Return [x, y] of the center of cell containing provided text 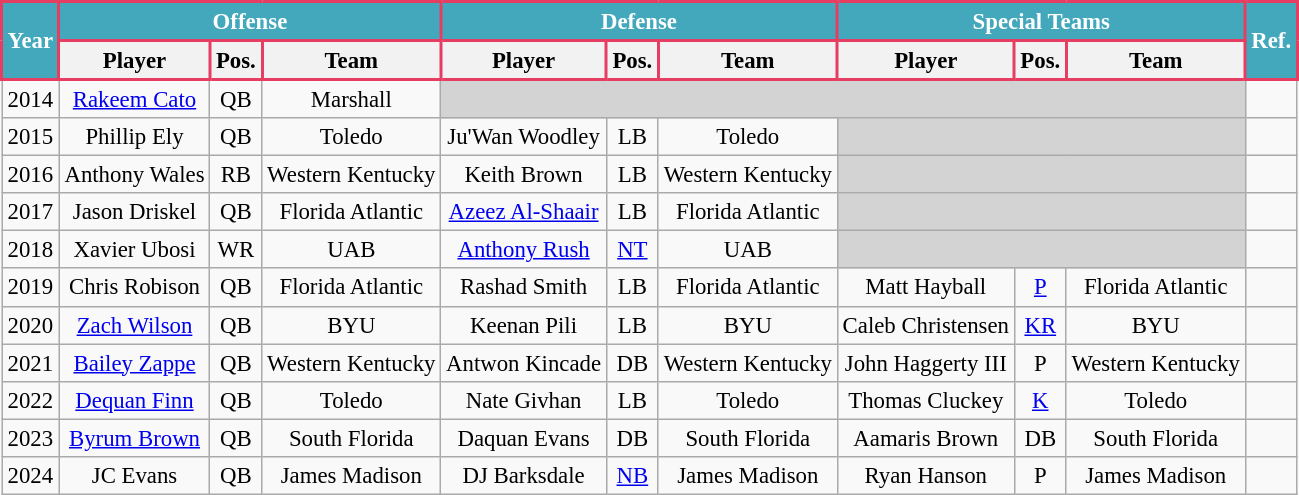
2023 [31, 438]
Rakeem Cato [134, 99]
2018 [31, 250]
NT [632, 250]
Zach Wilson [134, 325]
2020 [31, 325]
Aamaris Brown [926, 438]
Azeez Al-Shaair [524, 212]
Dequan Finn [134, 400]
Antwon Kincade [524, 363]
JC Evans [134, 476]
Rashad Smith [524, 288]
2017 [31, 212]
DJ Barksdale [524, 476]
Defense [640, 22]
Anthony Wales [134, 175]
Bailey Zappe [134, 363]
Chris Robison [134, 288]
Offense [250, 22]
2021 [31, 363]
Year [31, 41]
2016 [31, 175]
NB [632, 476]
Keenan Pili [524, 325]
John Haggerty III [926, 363]
K [1040, 400]
Ref. [1271, 41]
Jason Driskel [134, 212]
Xavier Ubosi [134, 250]
Thomas Cluckey [926, 400]
2014 [31, 99]
Phillip Ely [134, 137]
2015 [31, 137]
Daquan Evans [524, 438]
WR [236, 250]
Special Teams [1041, 22]
Keith Brown [524, 175]
2022 [31, 400]
Marshall [352, 99]
Caleb Christensen [926, 325]
2019 [31, 288]
KR [1040, 325]
Anthony Rush [524, 250]
2024 [31, 476]
Ryan Hanson [926, 476]
Matt Hayball [926, 288]
Nate Givhan [524, 400]
Byrum Brown [134, 438]
RB [236, 175]
Ju'Wan Woodley [524, 137]
